Extract the [X, Y] coordinate from the center of the cell holding the provided text.  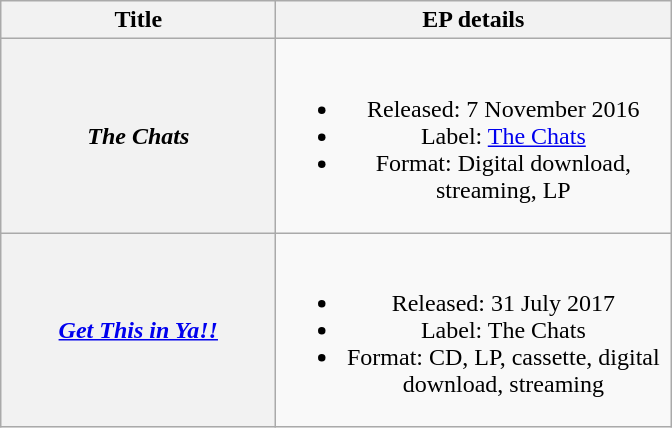
Released: 31 July 2017Label: The ChatsFormat: CD, LP, cassette, digital download, streaming [474, 330]
The Chats [138, 136]
Released: 7 November 2016Label: The ChatsFormat: Digital download, streaming, LP [474, 136]
Title [138, 20]
Get This in Ya!! [138, 330]
EP details [474, 20]
